Determine the (X, Y) coordinate at the center of the cell enclosing the given text.  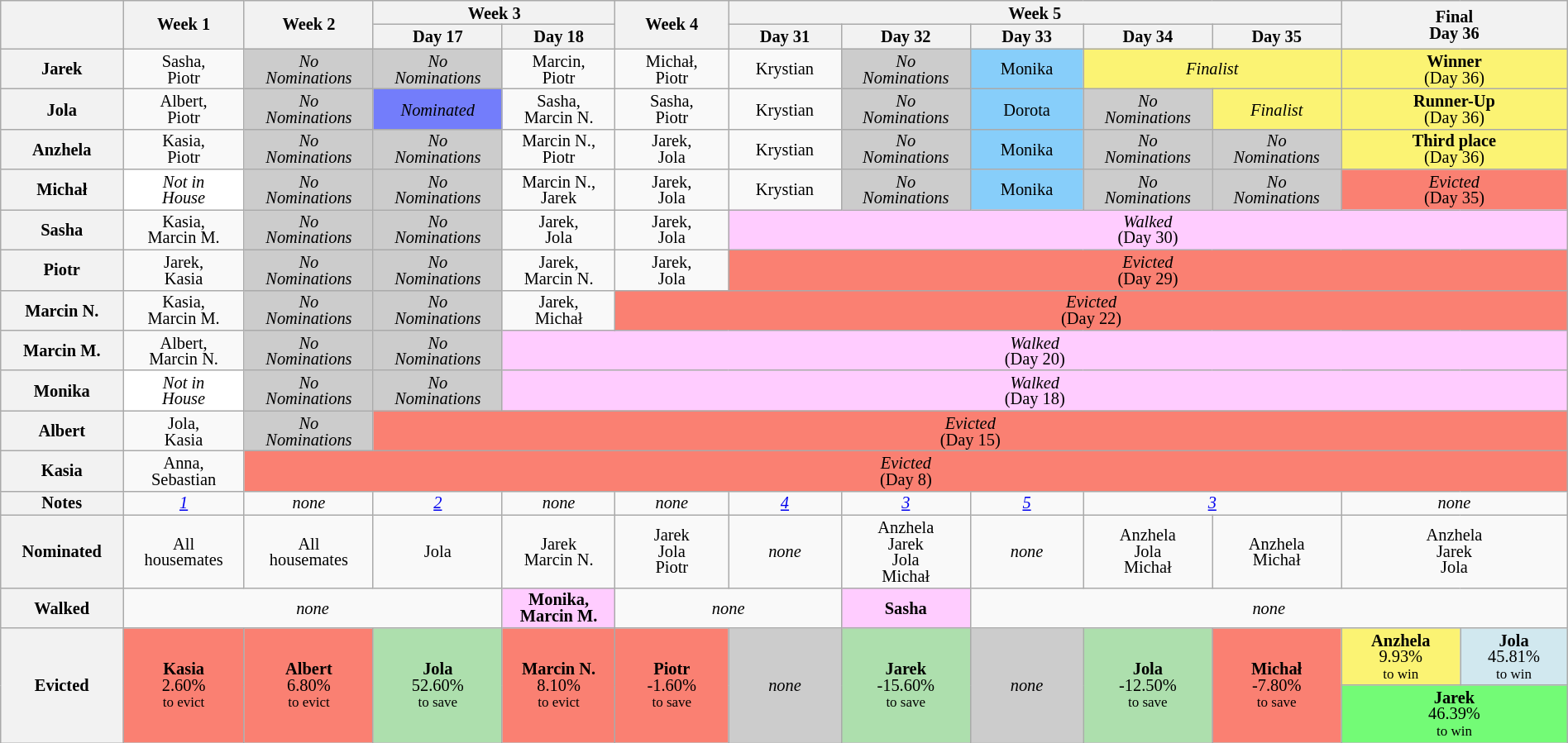
Jarek,Kasia (184, 269)
Evicted(Day 15) (970, 431)
1 (184, 502)
Evicted(Day 8) (906, 471)
Marcin N.,Jarek (559, 190)
Jarek,Michał (559, 311)
Evicted(Day 29) (1148, 269)
Day 35 (1277, 36)
Michał-7.80%to save (1277, 684)
Jarek46.39%to win (1455, 714)
Marcin N. (62, 311)
Jarek-15.60%to save (906, 684)
Walked(Day 30) (1148, 230)
Runner-Up(Day 36) (1455, 109)
Jola-12.50%to save (1148, 684)
AnzhelaJarekJola (1455, 551)
Jola45.81%to win (1513, 656)
Anzhela (62, 149)
4 (786, 502)
Third place(Day 36) (1455, 149)
Evicted(Day 35) (1455, 190)
Albert6.80%to evict (308, 684)
Day 33 (1027, 36)
Michał,Piotr (672, 69)
Anzhela9.93%to win (1401, 656)
Walked(Day 18) (1035, 390)
Jarek (62, 69)
Michał (62, 190)
Week 3 (495, 12)
Kasia (62, 471)
Jola52.60%to save (437, 684)
Walked (62, 608)
Walked(Day 20) (1035, 350)
Notes (62, 502)
Week 4 (672, 24)
Albert,Piotr (184, 109)
JarekJolaPiotr (672, 551)
Kasia,Piotr (184, 149)
Day 34 (1148, 36)
Day 31 (786, 36)
Day 18 (559, 36)
Winner(Day 36) (1455, 69)
Week 5 (1035, 12)
Evicted(Day 22) (1092, 311)
Dorota (1027, 109)
Albert (62, 431)
Kasia2.60%to evict (184, 684)
Piotr (62, 269)
Marcin M. (62, 350)
Marcin N.,Piotr (559, 149)
AnzhelaMichał (1277, 551)
Day 32 (906, 36)
Week 1 (184, 24)
AnzhelaJolaMichał (1148, 551)
5 (1027, 502)
FinalDay 36 (1455, 24)
Marcin N.8.10%to evict (559, 684)
Albert,Marcin N. (184, 350)
Evicted (62, 684)
Week 2 (308, 24)
Day 17 (437, 36)
Jola,Kasia (184, 431)
2 (437, 502)
Marcin,Piotr (559, 69)
Jarek,Marcin N. (559, 269)
Monika,Marcin M. (559, 608)
Piotr-1.60%to save (672, 684)
Sasha,Marcin N. (559, 109)
AnzhelaJarekJolaMichał (906, 551)
Anna,Sebastian (184, 471)
JarekMarcin N. (559, 551)
